Provide the (X, Y) coordinate of the cell's center where the given text is located.  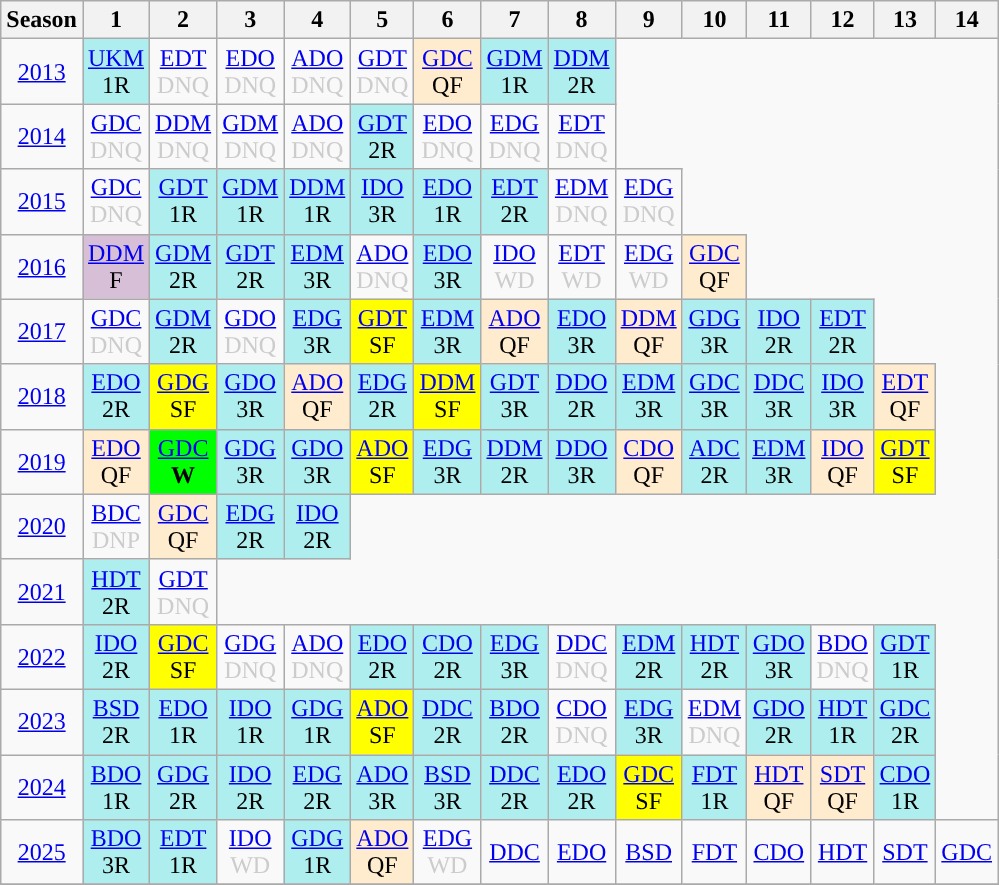
2015 (42, 202)
BSD3R (448, 786)
DDM1R (318, 202)
2019 (42, 462)
2018 (42, 396)
GDC3R (714, 396)
DDCDNQ (582, 656)
GDGDNQ (250, 656)
DDC (514, 852)
14 (967, 20)
CDO2R (448, 656)
2024 (42, 786)
DDC3R (779, 396)
HDT1R (842, 722)
EDT1R (184, 852)
BDO2R (514, 722)
GDCW (184, 462)
EDOQF (116, 462)
GDC2R (905, 722)
2025 (42, 852)
CDOQF (648, 462)
CDO (779, 852)
SDT (905, 852)
IDO1R (250, 722)
ADO3R (382, 786)
7 (514, 20)
1 (116, 20)
IDOQF (842, 462)
GDMDNQ (250, 136)
5 (382, 20)
BSD (648, 852)
EDO (582, 852)
2022 (42, 656)
EDTWD (582, 266)
CDODNQ (582, 722)
2017 (42, 332)
BDO1R (116, 786)
UKM1R (116, 72)
EDM2R (648, 656)
4 (318, 20)
2014 (42, 136)
BDODNQ (842, 656)
3 (250, 20)
6 (448, 20)
BSD2R (116, 722)
13 (905, 20)
BDCDNP (116, 526)
2016 (42, 266)
FDT (714, 852)
HDTQF (779, 786)
GDODNQ (250, 332)
DDMSF (448, 396)
9 (648, 20)
HDT (842, 852)
DDO2R (582, 396)
DDMDNQ (184, 136)
CDO1R (905, 786)
DDO3R (582, 462)
SDTQF (842, 786)
11 (779, 20)
2023 (42, 722)
FDT1R (714, 786)
GDC (967, 852)
EDTQF (905, 396)
BDO3R (116, 852)
2021 (42, 592)
GDGSF (184, 396)
2 (184, 20)
ADC2R (714, 462)
2020 (42, 526)
10 (714, 20)
DDMF (116, 266)
8 (582, 20)
12 (842, 20)
GDG2R (184, 786)
GDT3R (514, 396)
GDO2R (779, 722)
2013 (42, 72)
Season (42, 20)
DDMQF (648, 332)
